Extract the (X, Y) coordinate from the center of the cell holding the provided text.  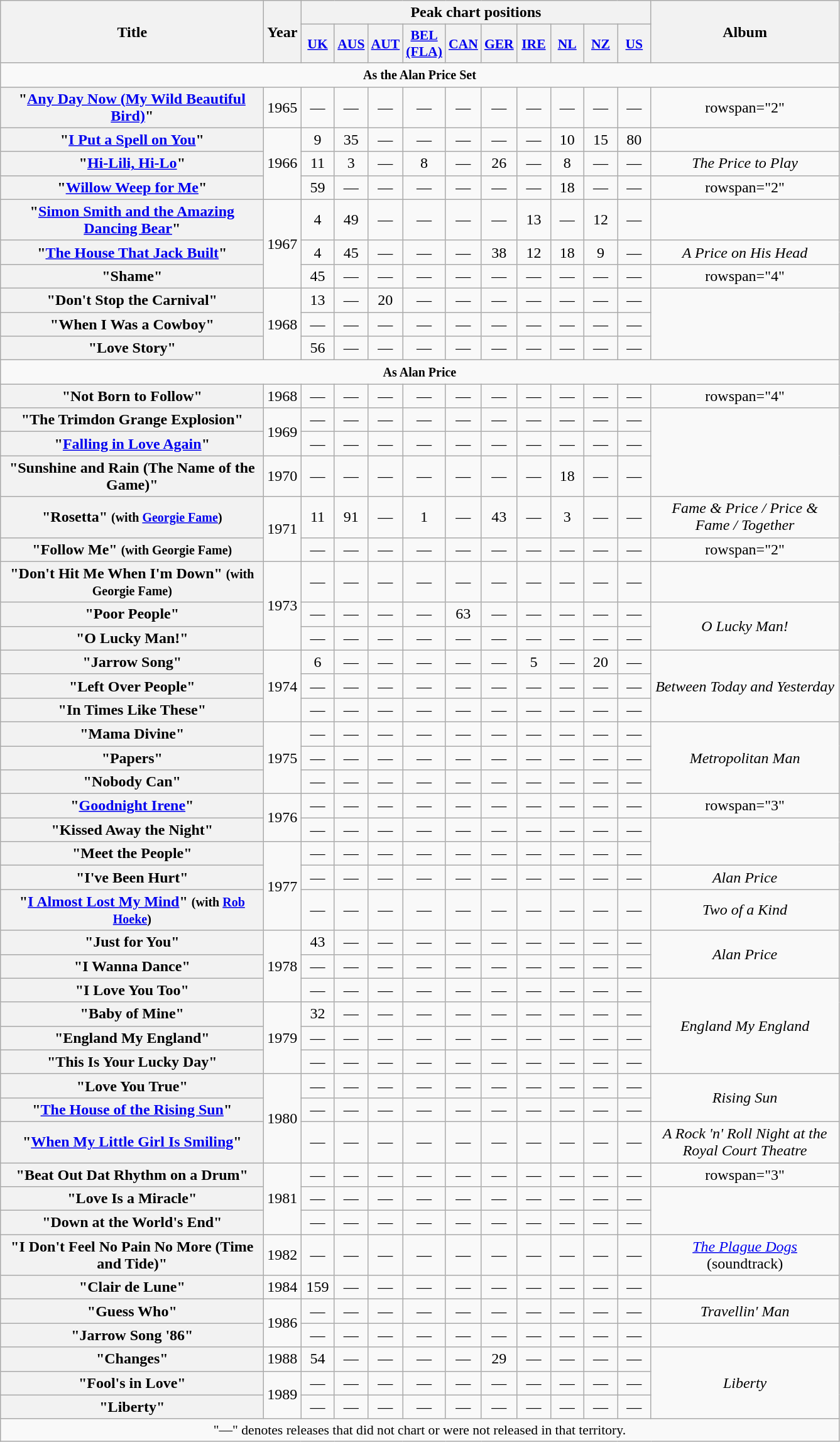
"Baby of Mine" (132, 1014)
"I Almost Lost My Mind" (with Rob Hoeke) (132, 910)
1974 (283, 686)
IRE (534, 44)
1 (424, 517)
1969 (283, 432)
"Not Born to Follow" (132, 396)
91 (351, 517)
"Meet the People" (132, 854)
"Simon Smith and the Amazing Dancing Bear" (132, 220)
"The House of the Rising Sun" (132, 1109)
1981 (283, 1199)
80 (635, 140)
"Jarrow Song" (132, 662)
1975 (283, 757)
Rising Sun (745, 1098)
"Down at the World's End" (132, 1223)
Metropolitan Man (745, 757)
56 (318, 348)
38 (499, 252)
"Papers" (132, 757)
"Jarrow Song '86" (132, 1335)
"Hi-Lili, Hi-Lo" (132, 163)
"Shame" (132, 276)
"Nobody Can" (132, 782)
"Beat Out Dat Rhythm on a Drum" (132, 1175)
1966 (283, 163)
32 (318, 1014)
"I Don't Feel No Pain No More (Time and Tide)" (132, 1255)
Travellin' Man (745, 1311)
O Lucky Man! (745, 626)
"Clair de Lune" (132, 1287)
"The Trimdon Grange Explosion" (132, 420)
63 (464, 614)
"Love Is a Miracle" (132, 1199)
"The House That Jack Built" (132, 252)
"In Times Like These" (132, 710)
49 (351, 220)
"Changes" (132, 1359)
"Any Day Now (My Wild Beautiful Bird)" (132, 107)
"I Love You Too" (132, 990)
"Kissed Away the Night" (132, 830)
1979 (283, 1038)
The Plague Dogs (soundtrack) (745, 1255)
"I Wanna Dance" (132, 966)
"This Is Your Lucky Day" (132, 1062)
A Rock 'n' Roll Night at the Royal Court Theatre (745, 1142)
"Don't Hit Me When I'm Down" (with Georgie Fame) (132, 582)
As the Alan Price Set (420, 75)
AUS (351, 44)
"Falling in Love Again" (132, 444)
"Don't Stop the Carnival" (132, 300)
"Follow Me" (with Georgie Fame) (132, 549)
"Willow Weep for Me" (132, 187)
"Mama Divine" (132, 734)
Peak chart positions (476, 13)
1967 (283, 244)
"—" denotes releases that did not chart or were not released in that territory. (420, 1430)
29 (499, 1359)
England My England (745, 1026)
UK (318, 44)
Fame & Price / Price & Fame / Together (745, 517)
"Sunshine and Rain (The Name of the Game)" (132, 476)
Between Today and Yesterday (745, 686)
"Fool's in Love" (132, 1383)
US (635, 44)
"Goodnight Irene" (132, 806)
1980 (283, 1118)
AUT (386, 44)
NL (567, 44)
1977 (283, 886)
Liberty (745, 1383)
"I Put a Spell on You" (132, 140)
"Guess Who" (132, 1311)
1989 (283, 1395)
59 (318, 187)
"Left Over People" (132, 686)
1988 (283, 1359)
1982 (283, 1255)
1984 (283, 1287)
1973 (283, 606)
The Price to Play (745, 163)
1986 (283, 1323)
54 (318, 1359)
Two of a Kind (745, 910)
Title (132, 31)
"O Lucky Man!" (132, 638)
As Alan Price (420, 372)
1976 (283, 818)
"When My Little Girl Is Smiling" (132, 1142)
BEL (FLA) (424, 44)
5 (534, 662)
1965 (283, 107)
NZ (601, 44)
15 (601, 140)
"I've Been Hurt" (132, 878)
"Just for You" (132, 942)
"When I Was a Cowboy" (132, 324)
"England My England" (132, 1038)
1970 (283, 476)
CAN (464, 44)
26 (499, 163)
6 (318, 662)
159 (318, 1287)
"Rosetta" (with Georgie Fame) (132, 517)
GER (499, 44)
"Love Story" (132, 348)
1978 (283, 966)
Year (283, 31)
Album (745, 31)
10 (567, 140)
"Love You True" (132, 1086)
"Liberty" (132, 1407)
1971 (283, 529)
"Poor People" (132, 614)
A Price on His Head (745, 252)
35 (351, 140)
